Pinpoint the cell where the given text exists, returning its [x, y] midpoint coordinate. 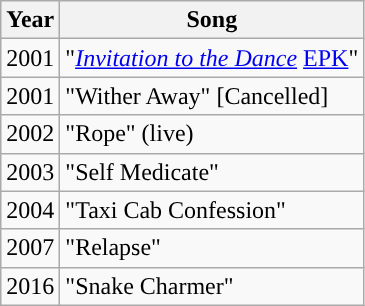
Song [212, 20]
2004 [30, 210]
2002 [30, 134]
"Rope" (live) [212, 134]
2016 [30, 286]
"Wither Away" [Cancelled] [212, 96]
"Invitation to the Dance EPK" [212, 58]
"Relapse" [212, 248]
2007 [30, 248]
Year [30, 20]
"Snake Charmer" [212, 286]
"Taxi Cab Confession" [212, 210]
2003 [30, 172]
"Self Medicate" [212, 172]
